Provide the (x, y) coordinate of the cell's center where the given text is located.  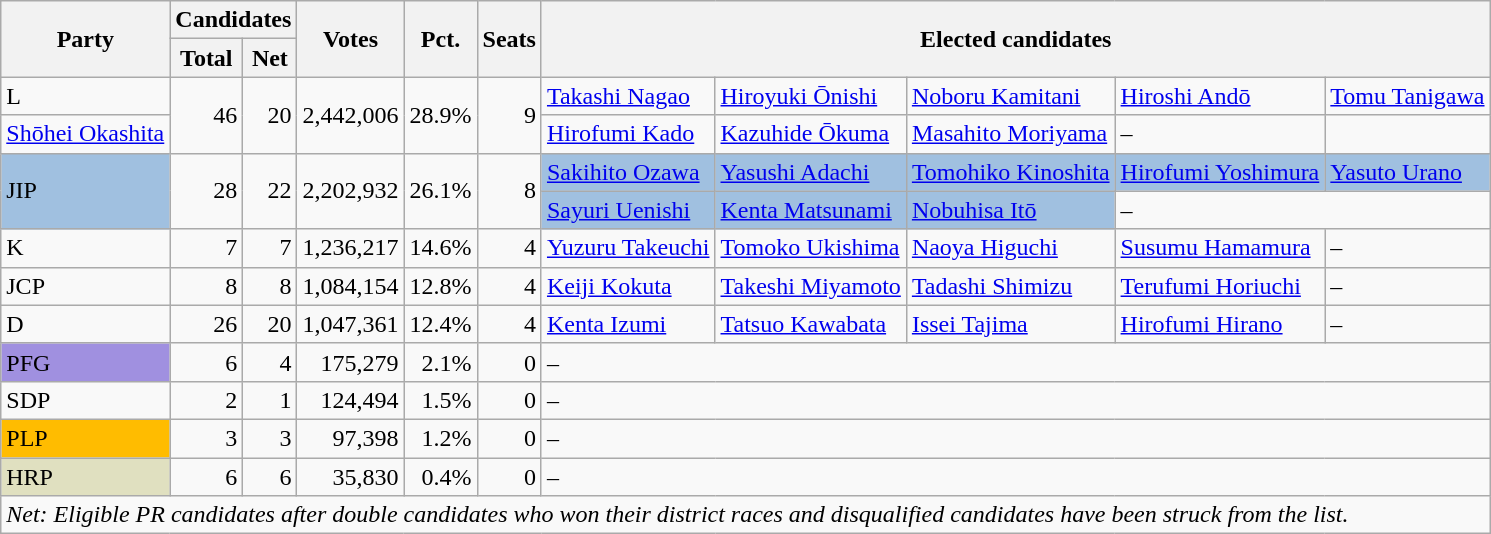
12.8% (440, 286)
PFG (86, 362)
22 (270, 191)
Hirofumi Yoshimura (1220, 172)
SDP (86, 400)
Sayuri Uenishi (628, 210)
0.4% (440, 477)
1.2% (440, 438)
Elected candidates (1016, 39)
Yasushi Adachi (810, 172)
Takeshi Miyamoto (810, 286)
Candidates (234, 20)
Kenta Matsunami (810, 210)
Kenta Izumi (628, 324)
97,398 (350, 438)
2.1% (440, 362)
2,202,932 (350, 191)
26 (206, 324)
Issei Tajima (1010, 324)
Tomoko Ukishima (810, 248)
Keiji Kokuta (628, 286)
1,047,361 (350, 324)
Nobuhisa Itō (1010, 210)
Net: Eligible PR candidates after double candidates who won their district races and disqualified candidates have been struck from the list. (746, 515)
46 (206, 115)
Takashi Nagao (628, 96)
Masahito Moriyama (1010, 134)
Tomu Tanigawa (1408, 96)
Terufumi Horiuchi (1220, 286)
L (86, 96)
Shōhei Okashita (86, 134)
Tatsuo Kawabata (810, 324)
Sakihito Ozawa (628, 172)
Tadashi Shimizu (1010, 286)
Pct. (440, 39)
Tomohiko Kinoshita (1010, 172)
28 (206, 191)
9 (509, 115)
14.6% (440, 248)
1.5% (440, 400)
Yuzuru Takeuchi (628, 248)
2 (206, 400)
Seats (509, 39)
1,084,154 (350, 286)
Hiroyuki Ōnishi (810, 96)
PLP (86, 438)
JIP (86, 191)
Hirofumi Hirano (1220, 324)
Votes (350, 39)
Hirofumi Kado (628, 134)
12.4% (440, 324)
JCP (86, 286)
2,442,006 (350, 115)
35,830 (350, 477)
Kazuhide Ōkuma (810, 134)
Susumu Hamamura (1220, 248)
HRP (86, 477)
Party (86, 39)
K (86, 248)
Hiroshi Andō (1220, 96)
D (86, 324)
Total (206, 58)
1 (270, 400)
28.9% (440, 115)
Yasuto Urano (1408, 172)
Naoya Higuchi (1010, 248)
Net (270, 58)
1,236,217 (350, 248)
175,279 (350, 362)
124,494 (350, 400)
Noboru Kamitani (1010, 96)
26.1% (440, 191)
